Return the [x, y] coordinate for the center point of the cell that contains the specified text.  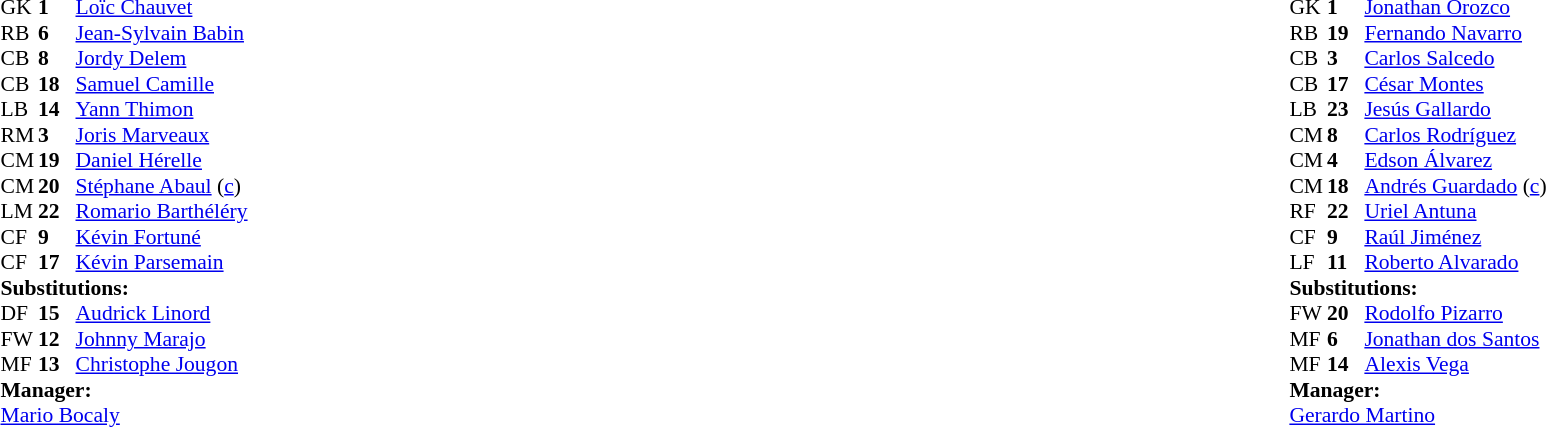
4 [1346, 161]
Carlos Rodríguez [1455, 135]
Rodolfo Pizarro [1455, 313]
LF [1308, 263]
LM [19, 211]
Yann Thimon [162, 109]
15 [57, 313]
12 [57, 339]
Kévin Parsemain [162, 263]
Christophe Jougon [162, 365]
Roberto Alvarado [1455, 263]
Kévin Fortuné [162, 237]
RM [19, 135]
Raúl Jiménez [1455, 237]
DF [19, 313]
Romario Barthéléry [162, 211]
RF [1308, 211]
13 [57, 365]
Joris Marveaux [162, 135]
Andrés Guardado (c) [1455, 186]
Fernando Navarro [1455, 33]
Carlos Salcedo [1455, 59]
Jordy Delem [162, 59]
23 [1346, 109]
Jean-Sylvain Babin [162, 33]
11 [1346, 263]
Alexis Vega [1455, 365]
Audrick Linord [162, 313]
Uriel Antuna [1455, 211]
Johnny Marajo [162, 339]
Edson Álvarez [1455, 161]
Jonathan dos Santos [1455, 339]
Samuel Camille [162, 84]
Jesús Gallardo [1455, 109]
Daniel Hérelle [162, 161]
Stéphane Abaul (c) [162, 186]
César Montes [1455, 84]
